Search for the cell housing the specified text and yield its (x, y) center coordinate. 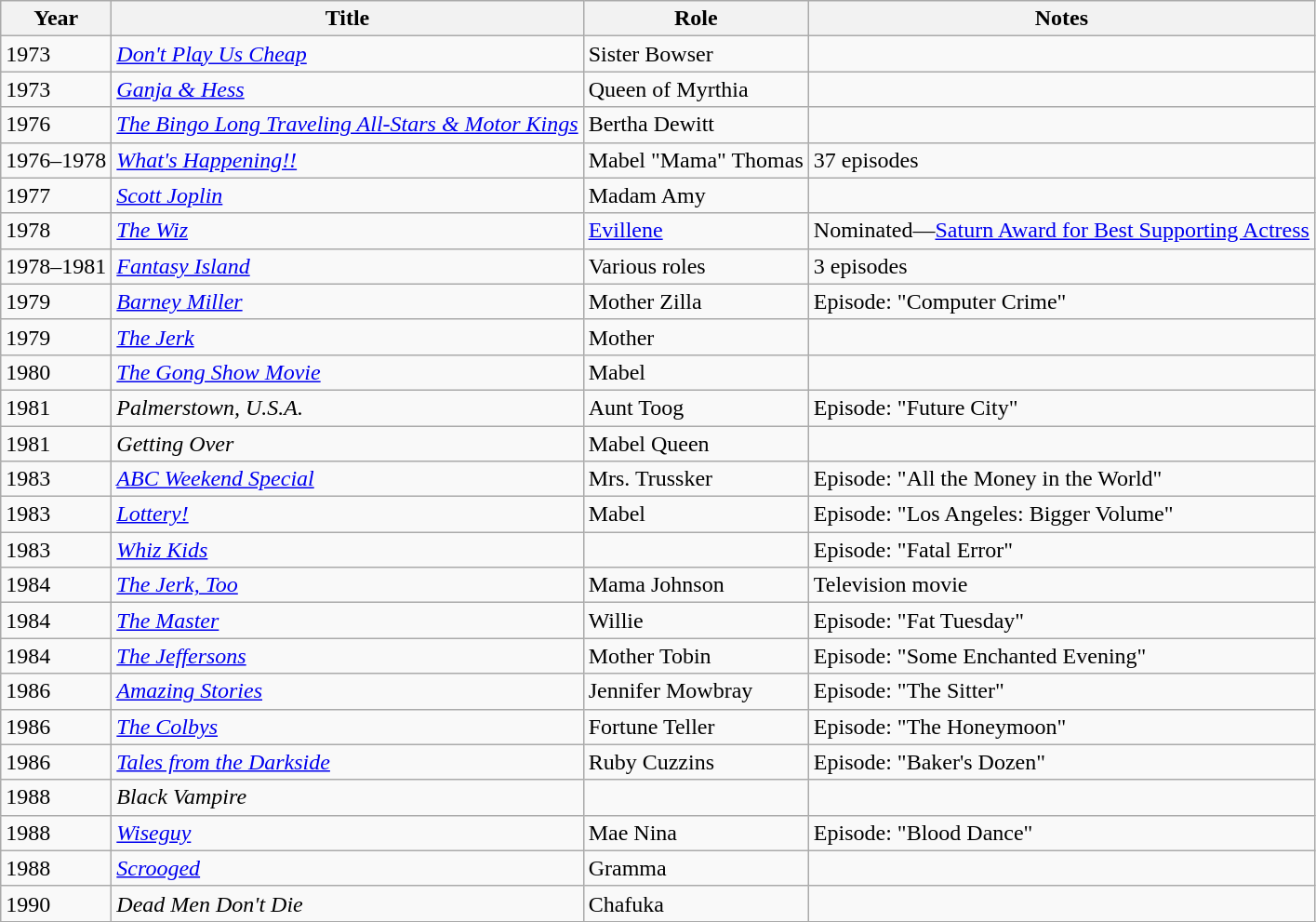
The Wiz (348, 231)
Bertha Dewitt (696, 125)
1980 (56, 372)
1978–1981 (56, 266)
Episode: "Baker's Dozen" (1061, 762)
Barney Miller (348, 301)
1976 (56, 125)
Year (56, 19)
Scrooged (348, 868)
Episode: "Computer Crime" (1061, 301)
Television movie (1061, 585)
Willie (696, 621)
Mabel "Mama" Thomas (696, 160)
Aunt Toog (696, 408)
Mrs. Trussker (696, 479)
Dead Men Don't Die (348, 903)
Black Vampire (348, 797)
Nominated—Saturn Award for Best Supporting Actress (1061, 231)
1977 (56, 195)
3 episodes (1061, 266)
The Jerk (348, 337)
Episode: "Los Angeles: Bigger Volume" (1061, 514)
Notes (1061, 19)
Mabel Queen (696, 444)
The Master (348, 621)
1978 (56, 231)
Mother (696, 337)
Gramma (696, 868)
The Gong Show Movie (348, 372)
What's Happening!! (348, 160)
Queen of Myrthia (696, 89)
Mother Tobin (696, 656)
Mama Johnson (696, 585)
Tales from the Darkside (348, 762)
Wiseguy (348, 833)
Ganja & Hess (348, 89)
Amazing Stories (348, 691)
1976–1978 (56, 160)
Whiz Kids (348, 550)
Don't Play Us Cheap (348, 54)
The Jeffersons (348, 656)
Title (348, 19)
Lottery! (348, 514)
Episode: "All the Money in the World" (1061, 479)
Ruby Cuzzins (696, 762)
Mae Nina (696, 833)
1990 (56, 903)
Various roles (696, 266)
The Jerk, Too (348, 585)
Jennifer Mowbray (696, 691)
ABC Weekend Special (348, 479)
Fantasy Island (348, 266)
Scott Joplin (348, 195)
Evillene (696, 231)
Episode: "Some Enchanted Evening" (1061, 656)
Episode: "Blood Dance" (1061, 833)
The Colbys (348, 727)
Role (696, 19)
Getting Over (348, 444)
Sister Bowser (696, 54)
Mother Zilla (696, 301)
Madam Amy (696, 195)
Episode: "Future City" (1061, 408)
Chafuka (696, 903)
The Bingo Long Traveling All-Stars & Motor Kings (348, 125)
Episode: "The Honeymoon" (1061, 727)
37 episodes (1061, 160)
Fortune Teller (696, 727)
Episode: "Fat Tuesday" (1061, 621)
Palmerstown, U.S.A. (348, 408)
Episode: "The Sitter" (1061, 691)
Episode: "Fatal Error" (1061, 550)
